Determine the [X, Y] coordinate at the center of the cell enclosing the given text.  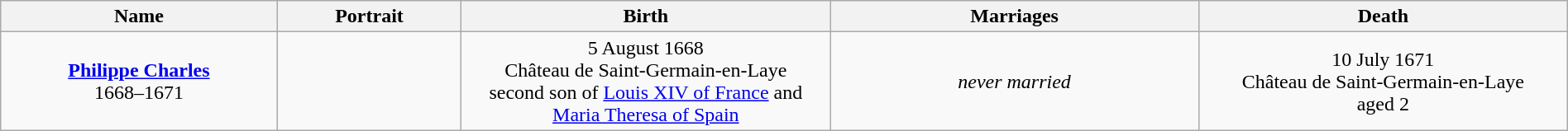
5 August 1668Château de Saint-Germain-en-Layesecond son of Louis XIV of France and Maria Theresa of Spain [646, 81]
Death [1383, 16]
never married [1015, 81]
Portrait [369, 16]
10 July 1671Château de Saint-Germain-en-Layeaged 2 [1383, 81]
Marriages [1015, 16]
Birth [646, 16]
Name [139, 16]
Philippe Charles1668–1671 [139, 81]
